Detect which cell encompasses the target text, then output its [x, y] center coordinate. 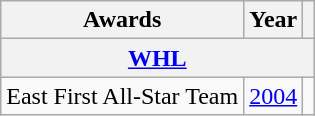
East First All-Star Team [122, 96]
2004 [274, 96]
WHL [158, 58]
Year [274, 20]
Awards [122, 20]
